Capture the cell that displays the provided text and extract its [X, Y] central coordinate. 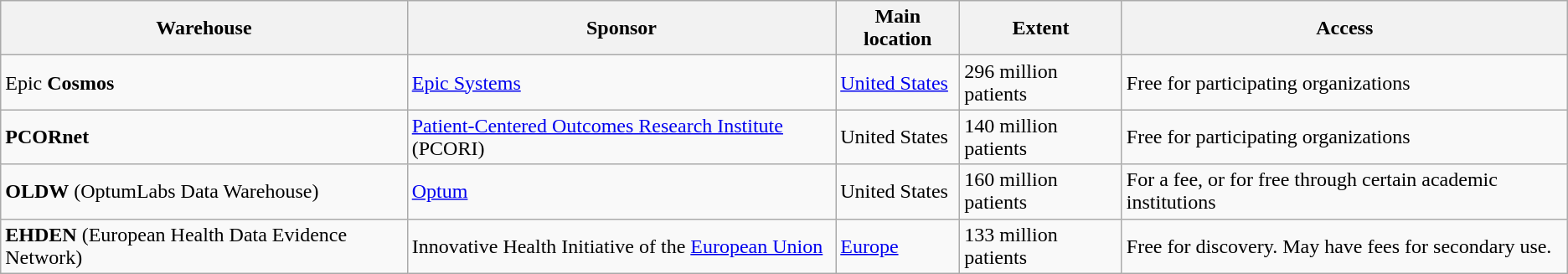
296 million patients [1040, 82]
Warehouse [204, 28]
PCORnet [204, 137]
Main location [898, 28]
Epic Cosmos [204, 82]
Epic Systems [622, 82]
Extent [1040, 28]
Europe [898, 246]
140 million patients [1040, 137]
Sponsor [622, 28]
Access [1344, 28]
For a fee, or for free through certain academic institutions [1344, 191]
160 million patients [1040, 191]
Optum [622, 191]
OLDW (OptumLabs Data Warehouse) [204, 191]
133 million patients [1040, 246]
EHDEN (European Health Data Evidence Network) [204, 246]
Free for discovery. May have fees for secondary use. [1344, 246]
Innovative Health Initiative of the European Union [622, 246]
Patient-Centered Outcomes Research Institute (PCORI) [622, 137]
